Find where the given text appears and provide that cell's center as (x, y) coordinate. 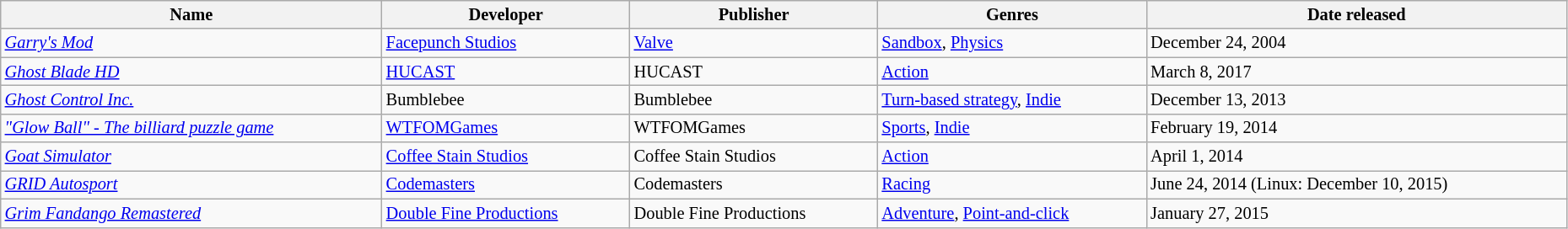
February 19, 2014 (1356, 128)
Garry's Mod (191, 43)
December 13, 2013 (1356, 99)
Ghost Blade HD (191, 72)
Ghost Control Inc. (191, 99)
Date released (1356, 14)
Racing (1012, 184)
Developer (506, 14)
Grim Fandango Remastered (191, 213)
Sports, Indie (1012, 128)
Publisher (754, 14)
Name (191, 14)
Sandbox, Physics (1012, 43)
Turn-based strategy, Indie (1012, 99)
Goat Simulator (191, 157)
Facepunch Studios (506, 43)
GRID Autosport (191, 184)
Valve (754, 43)
December 24, 2004 (1356, 43)
March 8, 2017 (1356, 72)
January 27, 2015 (1356, 213)
Adventure, Point-and-click (1012, 213)
"Glow Ball" - The billiard puzzle game (191, 128)
April 1, 2014 (1356, 157)
Genres (1012, 14)
June 24, 2014 (Linux: December 10, 2015) (1356, 184)
